Capture the cell that displays the provided text and extract its (X, Y) central coordinate. 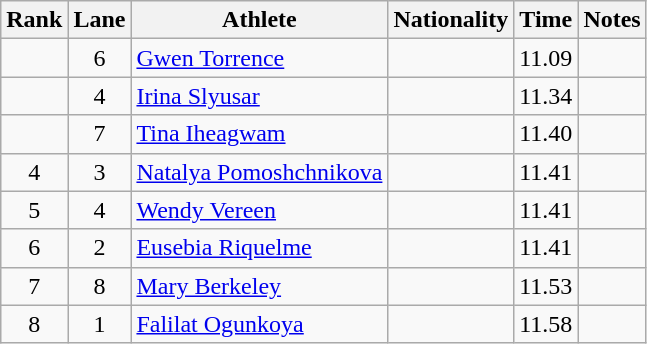
Notes (612, 20)
3 (100, 172)
11.40 (546, 134)
11.34 (546, 96)
Wendy Vereen (260, 210)
Lane (100, 20)
Eusebia Riquelme (260, 248)
Time (546, 20)
Tina Iheagwam (260, 134)
5 (34, 210)
Irina Slyusar (260, 96)
Athlete (260, 20)
2 (100, 248)
Natalya Pomoshchnikova (260, 172)
11.53 (546, 286)
11.58 (546, 324)
Mary Berkeley (260, 286)
Falilat Ogunkoya (260, 324)
1 (100, 324)
11.09 (546, 58)
Nationality (451, 20)
Gwen Torrence (260, 58)
Rank (34, 20)
